Detect which cell encompasses the target text, then output its (X, Y) center coordinate. 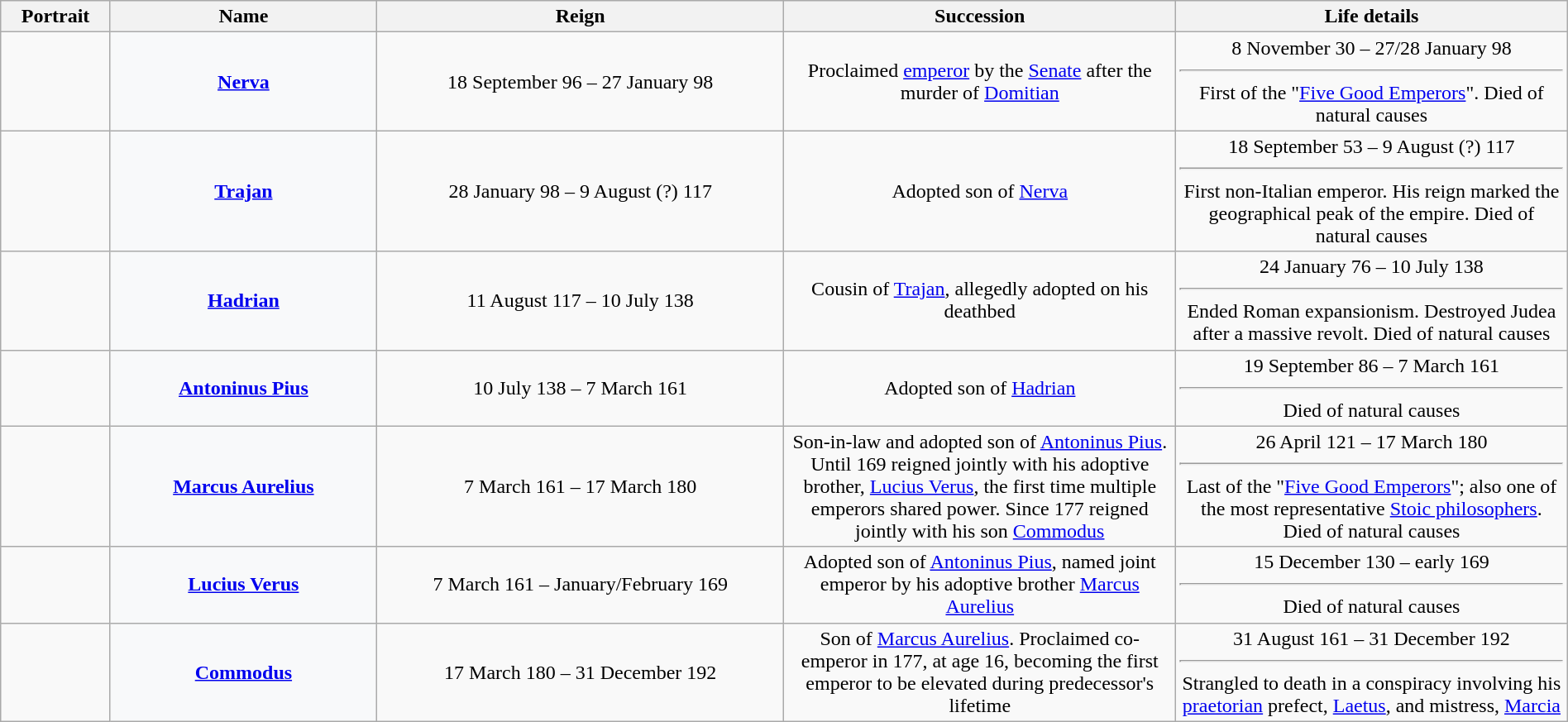
Commodus (243, 672)
28 January 98 – 9 August (?) 117 (581, 191)
Adopted son of Nerva (980, 191)
Lucius Verus (243, 585)
Succession (980, 17)
8 November 30 – 27/28 January 98First of the "Five Good Emperors". Died of natural causes (1372, 81)
Proclaimed emperor by the Senate after the murder of Domitian (980, 81)
Nerva (243, 81)
Reign (581, 17)
11 August 117 – 10 July 138 (581, 301)
Adopted son of Hadrian (980, 388)
Cousin of Trajan, allegedly adopted on his deathbed (980, 301)
15 December 130 – early 169Died of natural causes (1372, 585)
Hadrian (243, 301)
17 March 180 – 31 December 192 (581, 672)
Portrait (56, 17)
Son of Marcus Aurelius. Proclaimed co-emperor in 177, at age 16, becoming the first emperor to be elevated during predecessor's lifetime (980, 672)
Marcus Aurelius (243, 486)
31 August 161 – 31 December 192Strangled to death in a conspiracy involving his praetorian prefect, Laetus, and mistress, Marcia (1372, 672)
18 September 53 – 9 August (?) 117First non-Italian emperor. His reign marked the geographical peak of the empire. Died of natural causes (1372, 191)
26 April 121 – 17 March 180Last of the "Five Good Emperors"; also one of the most representative Stoic philosophers. Died of natural causes (1372, 486)
Antoninus Pius (243, 388)
24 January 76 – 10 July 138Ended Roman expansionism. Destroyed Judea after a massive revolt. Died of natural causes (1372, 301)
19 September 86 – 7 March 161Died of natural causes (1372, 388)
7 March 161 – 17 March 180 (581, 486)
10 July 138 – 7 March 161 (581, 388)
Adopted son of Antoninus Pius, named joint emperor by his adoptive brother Marcus Aurelius (980, 585)
Name (243, 17)
Trajan (243, 191)
7 March 161 – January/February 169 (581, 585)
18 September 96 – 27 January 98 (581, 81)
Life details (1372, 17)
